From the cell containing the given text, extract its center point as [X, Y] coordinate. 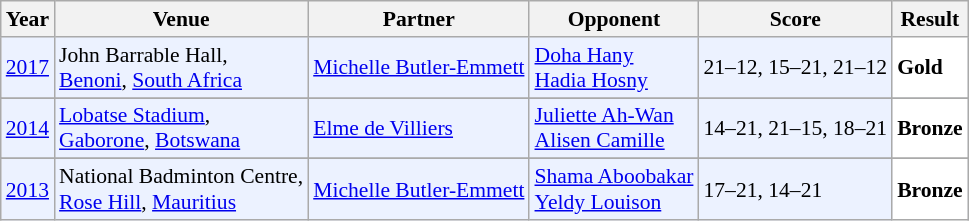
21–12, 15–21, 21–12 [795, 68]
14–21, 21–15, 18–21 [795, 128]
National Badminton Centre,Rose Hill, Mauritius [181, 190]
Shama Aboobakar Yeldy Louison [614, 190]
Score [795, 19]
2014 [28, 128]
Lobatse Stadium,Gaborone, Botswana [181, 128]
Elme de Villiers [418, 128]
Gold [930, 68]
2013 [28, 190]
2017 [28, 68]
Partner [418, 19]
Venue [181, 19]
Juliette Ah-Wan Alisen Camille [614, 128]
Year [28, 19]
17–21, 14–21 [795, 190]
Doha Hany Hadia Hosny [614, 68]
Result [930, 19]
John Barrable Hall,Benoni, South Africa [181, 68]
Opponent [614, 19]
